Scan for the cell matching the given text and deliver its [x, y] coordinate at center. 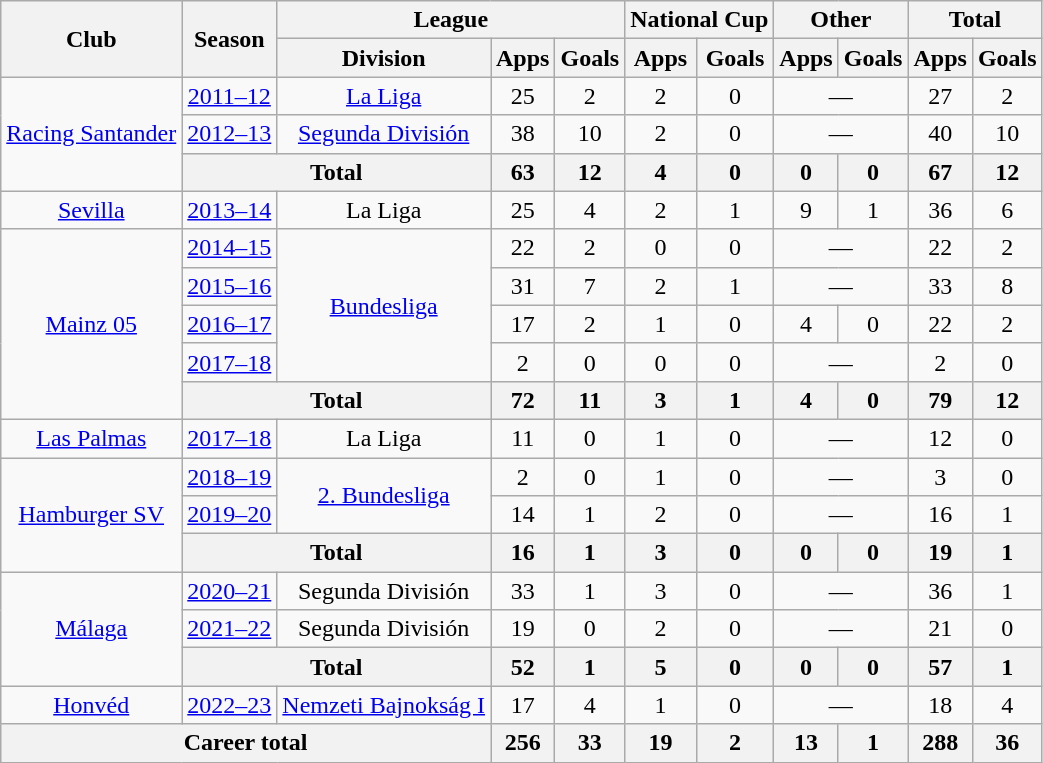
2014–15 [230, 248]
Division [384, 58]
5 [661, 667]
2019–20 [230, 515]
9 [806, 210]
8 [1007, 286]
21 [940, 629]
Hamburger SV [92, 515]
Málaga [92, 629]
13 [806, 743]
2020–21 [230, 591]
Las Palmas [92, 438]
72 [522, 400]
31 [522, 286]
40 [940, 134]
Nemzeti Bajnokság I [384, 705]
2022–23 [230, 705]
2021–22 [230, 629]
2011–12 [230, 96]
14 [522, 515]
Sevilla [92, 210]
Career total [246, 743]
52 [522, 667]
38 [522, 134]
League [451, 20]
Racing Santander [92, 134]
Bundesliga [384, 305]
2. Bundesliga [384, 496]
7 [590, 286]
National Cup [700, 20]
Mainz 05 [92, 324]
27 [940, 96]
2016–17 [230, 324]
6 [1007, 210]
Honvéd [92, 705]
288 [940, 743]
Season [230, 39]
2012–13 [230, 134]
63 [522, 172]
Club [92, 39]
18 [940, 705]
2013–14 [230, 210]
57 [940, 667]
79 [940, 400]
Other [841, 20]
67 [940, 172]
256 [522, 743]
2015–16 [230, 286]
2018–19 [230, 477]
